Provide the (x, y) coordinate of the cell's center where the given text is located.  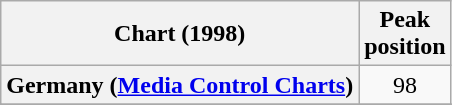
Chart (1998) (180, 34)
Peakposition (405, 34)
98 (405, 85)
Germany (Media Control Charts) (180, 85)
